Locate the cell with the specified text and output its [x, y] center coordinate. 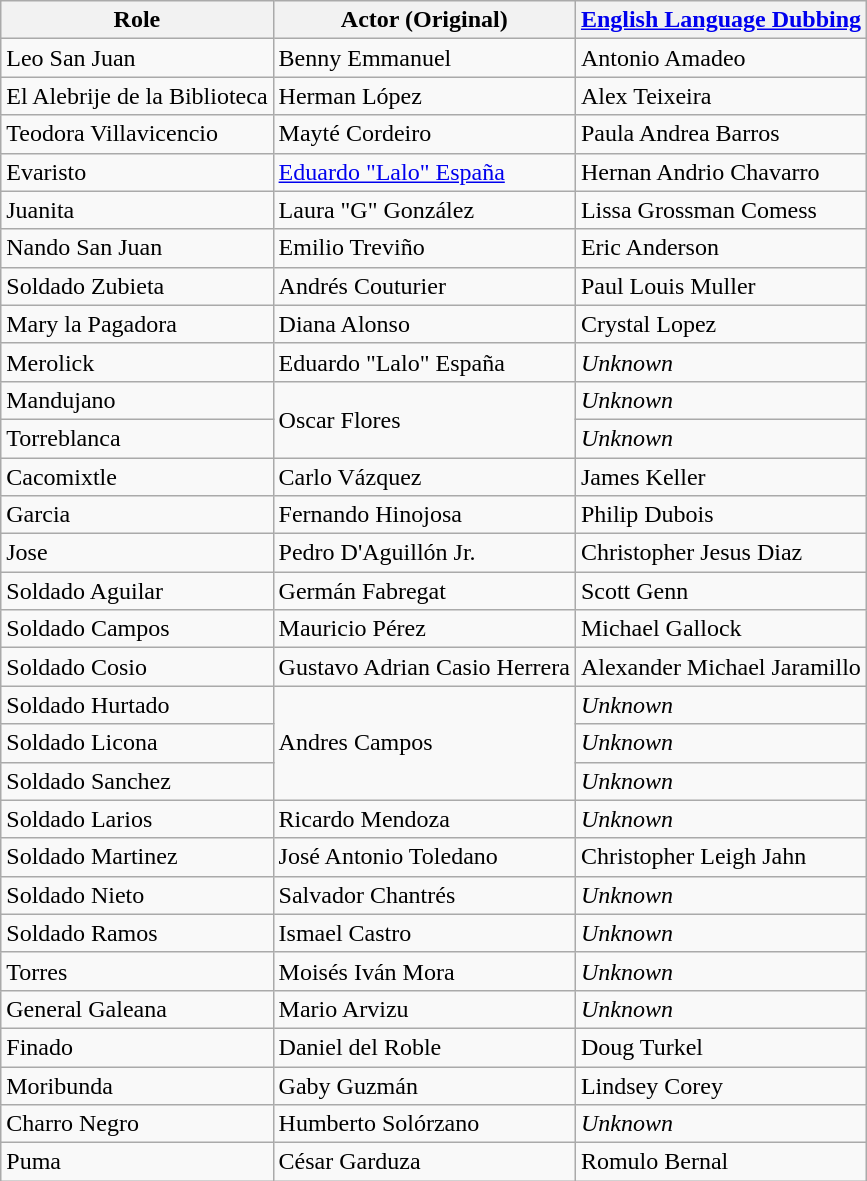
English Language Dubbing [720, 20]
Romulo Bernal [720, 1162]
Germán Fabregat [424, 591]
Ismael Castro [424, 933]
Soldado Licona [137, 743]
Soldado Hurtado [137, 705]
Alex Teixeira [720, 96]
Carlo Vázquez [424, 477]
Mandujano [137, 400]
Moisés Iván Mora [424, 971]
Torreblanca [137, 438]
Actor (Original) [424, 20]
Christopher Leigh Jahn [720, 857]
Oscar Flores [424, 419]
General Galeana [137, 1009]
Eric Anderson [720, 248]
Ricardo Mendoza [424, 819]
Alexander Michael Jaramillo [720, 667]
Soldado Aguilar [137, 591]
Finado [137, 1047]
Jose [137, 553]
Soldado Ramos [137, 933]
Charro Negro [137, 1124]
Laura "G" González [424, 210]
Emilio Treviño [424, 248]
Torres [137, 971]
Soldado Martinez [137, 857]
Fernando Hinojosa [424, 515]
Role [137, 20]
Scott Genn [720, 591]
Soldado Sanchez [137, 781]
Benny Emmanuel [424, 58]
Daniel del Roble [424, 1047]
Hernan Andrio Chavarro [720, 172]
Soldado Larios [137, 819]
Christopher Jesus Diaz [720, 553]
Mary la Pagadora [137, 324]
Paula Andrea Barros [720, 134]
José Antonio Toledano [424, 857]
Merolick [137, 362]
Paul Louis Muller [720, 286]
Andres Campos [424, 743]
Soldado Zubieta [137, 286]
Humberto Solórzano [424, 1124]
Philip Dubois [720, 515]
Mauricio Pérez [424, 629]
Soldado Cosio [137, 667]
Antonio Amadeo [720, 58]
Soldado Nieto [137, 895]
Garcia [137, 515]
Gustavo Adrian Casio Herrera [424, 667]
Lindsey Corey [720, 1085]
Pedro D'Aguillón Jr. [424, 553]
César Garduza [424, 1162]
Doug Turkel [720, 1047]
El Alebrije de la Biblioteca [137, 96]
Nando San Juan [137, 248]
Cacomixtle [137, 477]
Teodora Villavicencio [137, 134]
Juanita [137, 210]
Leo San Juan [137, 58]
Mario Arvizu [424, 1009]
Crystal Lopez [720, 324]
James Keller [720, 477]
Evaristo [137, 172]
Herman López [424, 96]
Salvador Chantrés [424, 895]
Moribunda [137, 1085]
Puma [137, 1162]
Gaby Guzmán [424, 1085]
Mayté Cordeiro [424, 134]
Soldado Campos [137, 629]
Lissa Grossman Comess [720, 210]
Michael Gallock [720, 629]
Andrés Couturier [424, 286]
Diana Alonso [424, 324]
